Capture the cell that displays the provided text and extract its (X, Y) central coordinate. 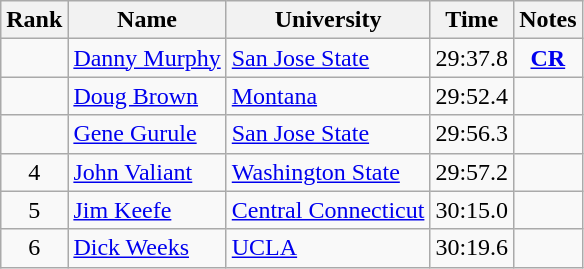
Notes (548, 20)
UCLA (328, 248)
Washington State (328, 172)
29:56.3 (472, 134)
30:19.6 (472, 248)
CR (548, 58)
6 (34, 248)
30:15.0 (472, 210)
29:52.4 (472, 96)
University (328, 20)
Gene Gurule (147, 134)
Dick Weeks (147, 248)
Jim Keefe (147, 210)
Central Connecticut (328, 210)
Doug Brown (147, 96)
Name (147, 20)
John Valiant (147, 172)
Danny Murphy (147, 58)
5 (34, 210)
29:37.8 (472, 58)
29:57.2 (472, 172)
Rank (34, 20)
4 (34, 172)
Montana (328, 96)
Time (472, 20)
